Return [x, y] of the center of cell containing provided text 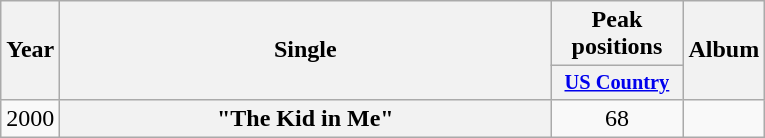
2000 [30, 118]
Year [30, 50]
US Country [617, 83]
Single [306, 50]
Peak positions [617, 34]
68 [617, 118]
"The Kid in Me" [306, 118]
Album [724, 50]
